Determine the (x, y) coordinate at the center of the cell enclosing the given text.  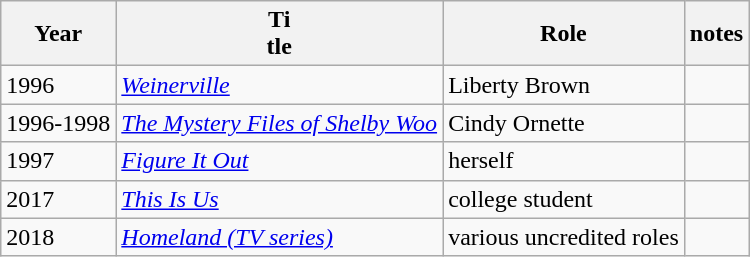
Weinerville (280, 85)
The Mystery Files of Shelby Woo (280, 123)
2017 (58, 199)
Title (280, 34)
Cindy Ornette (564, 123)
Year (58, 34)
This Is Us (280, 199)
2018 (58, 237)
Figure It Out (280, 161)
1996-1998 (58, 123)
1997 (58, 161)
various uncredited roles (564, 237)
Liberty Brown (564, 85)
herself (564, 161)
1996 (58, 85)
notes (716, 34)
Homeland (TV series) (280, 237)
college student (564, 199)
Role (564, 34)
